Return (X, Y) of the center of cell containing provided text 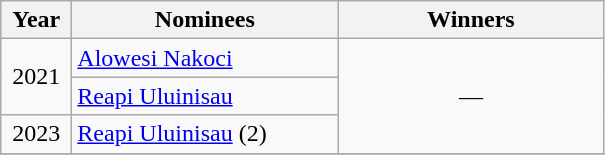
— (471, 96)
Alowesi Nakoci (205, 58)
Nominees (205, 20)
2021 (36, 77)
Reapi Uluinisau (205, 96)
2023 (36, 134)
Winners (471, 20)
Year (36, 20)
Reapi Uluinisau (2) (205, 134)
